Capture the cell that displays the provided text and extract its (x, y) central coordinate. 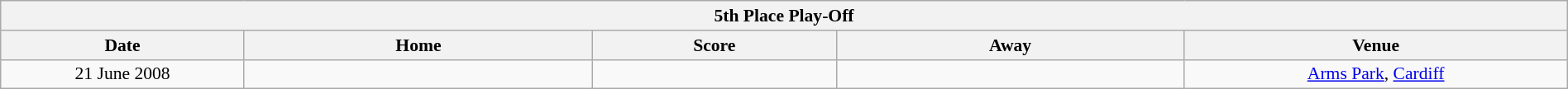
Venue (1376, 45)
Date (122, 45)
Home (418, 45)
21 June 2008 (122, 74)
Score (715, 45)
Away (1011, 45)
5th Place Play-Off (784, 16)
Arms Park, Cardiff (1376, 74)
